Capture the cell that displays the provided text and extract its [x, y] central coordinate. 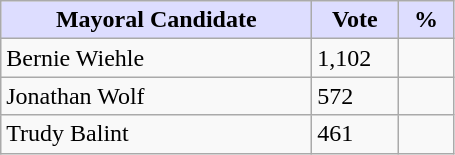
572 [355, 96]
Vote [355, 20]
1,102 [355, 58]
461 [355, 134]
Jonathan Wolf [156, 96]
Bernie Wiehle [156, 58]
Mayoral Candidate [156, 20]
Trudy Balint [156, 134]
% [426, 20]
